For the text-containing cell, return its midpoint in [x, y] coordinate format. 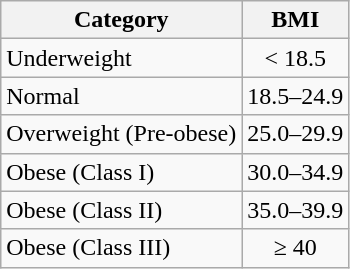
35.0–39.9 [296, 210]
30.0–34.9 [296, 172]
18.5–24.9 [296, 96]
Obese (Class II) [122, 210]
Overweight (Pre-obese) [122, 134]
25.0–29.9 [296, 134]
Underweight [122, 58]
≥ 40 [296, 248]
BMI [296, 20]
< 18.5 [296, 58]
Obese (Class III) [122, 248]
Obese (Class I) [122, 172]
Category [122, 20]
Normal [122, 96]
